Scan for the cell matching the given text and deliver its (X, Y) coordinate at center. 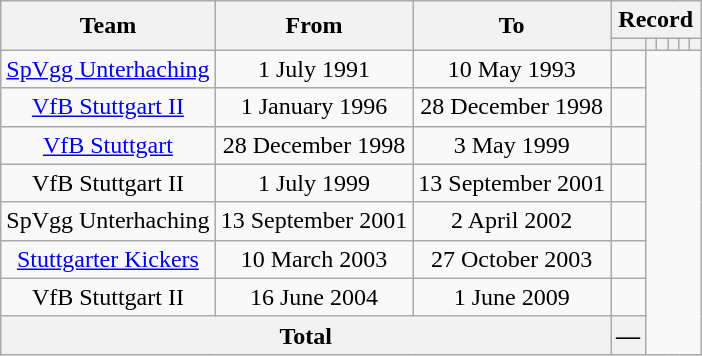
VfB Stuttgart (108, 145)
1 June 2009 (512, 297)
From (314, 26)
27 October 2003 (512, 259)
Stuttgarter Kickers (108, 259)
Record (655, 20)
10 March 2003 (314, 259)
2 April 2002 (512, 221)
1 July 1999 (314, 183)
3 May 1999 (512, 145)
— (628, 335)
Total (306, 335)
10 May 1993 (512, 69)
To (512, 26)
1 July 1991 (314, 69)
16 June 2004 (314, 297)
Team (108, 26)
1 January 1996 (314, 107)
